Return (x, y) of the center of cell containing provided text 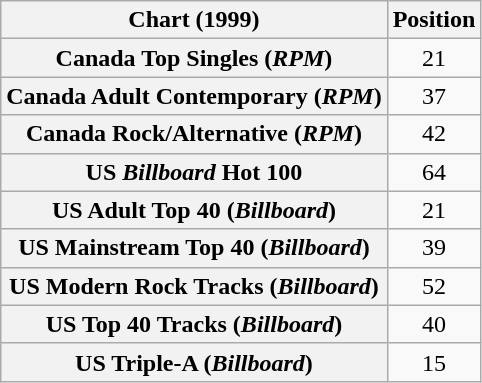
Position (434, 20)
US Adult Top 40 (Billboard) (194, 210)
US Top 40 Tracks (Billboard) (194, 324)
15 (434, 362)
Canada Rock/Alternative (RPM) (194, 134)
37 (434, 96)
Canada Top Singles (RPM) (194, 58)
42 (434, 134)
US Triple-A (Billboard) (194, 362)
US Mainstream Top 40 (Billboard) (194, 248)
64 (434, 172)
US Modern Rock Tracks (Billboard) (194, 286)
Canada Adult Contemporary (RPM) (194, 96)
US Billboard Hot 100 (194, 172)
52 (434, 286)
Chart (1999) (194, 20)
39 (434, 248)
40 (434, 324)
